Scan for the cell matching the given text and deliver its (X, Y) coordinate at center. 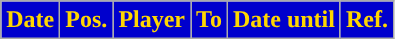
Pos. (86, 20)
Ref. (366, 20)
Player (152, 20)
Date (30, 20)
To (210, 20)
Date until (284, 20)
